Search for the cell housing the specified text and yield its [X, Y] center coordinate. 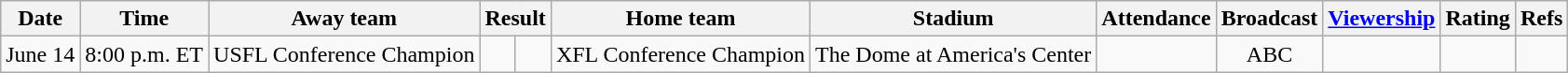
Date [41, 19]
USFL Conference Champion [345, 54]
The Dome at America's Center [954, 54]
Away team [345, 19]
Attendance [1156, 19]
Home team [680, 19]
Stadium [954, 19]
8:00 p.m. ET [144, 54]
June 14 [41, 54]
Time [144, 19]
Rating [1478, 19]
Viewership [1382, 19]
Refs [1541, 19]
XFL Conference Champion [680, 54]
Result [515, 19]
ABC [1269, 54]
Broadcast [1269, 19]
